Identify which cell holds the provided text, then report its [x, y] central coordinate. 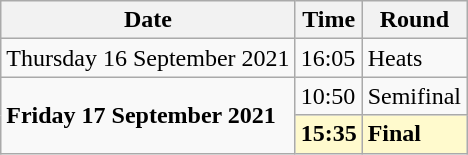
16:05 [328, 58]
Semifinal [414, 96]
Round [414, 20]
Thursday 16 September 2021 [148, 58]
10:50 [328, 96]
Heats [414, 58]
Friday 17 September 2021 [148, 115]
Date [148, 20]
Time [328, 20]
Final [414, 134]
15:35 [328, 134]
